Capture the cell that displays the provided text and extract its [X, Y] central coordinate. 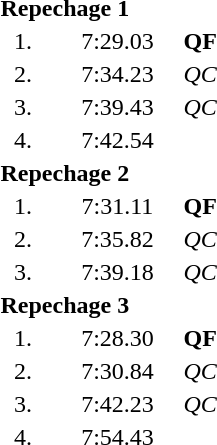
7:30.84 [118, 371]
7:35.82 [118, 239]
7:42.23 [118, 404]
7:28.30 [118, 338]
7:39.43 [118, 107]
7:31.11 [118, 206]
7:34.23 [118, 74]
7:39.18 [118, 272]
7:29.03 [118, 41]
7:42.54 [118, 140]
